Find where the given text appears and provide that cell's center as [x, y] coordinate. 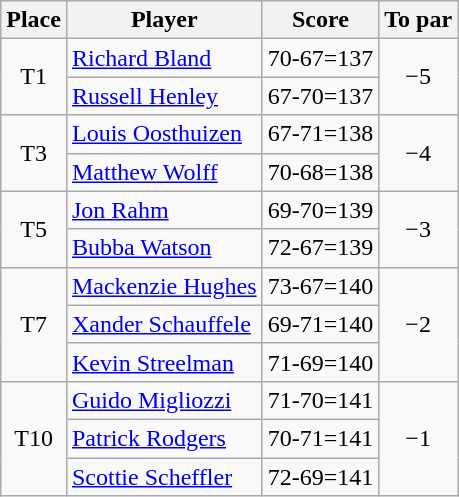
Place [34, 20]
−4 [418, 153]
71-70=141 [320, 400]
Guido Migliozzi [164, 400]
73-67=140 [320, 286]
−5 [418, 77]
70-71=141 [320, 438]
Scottie Scheffler [164, 477]
−3 [418, 229]
69-71=140 [320, 324]
Matthew Wolff [164, 172]
Russell Henley [164, 96]
67-70=137 [320, 96]
70-68=138 [320, 172]
Louis Oosthuizen [164, 134]
69-70=139 [320, 210]
T10 [34, 438]
T3 [34, 153]
Bubba Watson [164, 248]
Mackenzie Hughes [164, 286]
70-67=137 [320, 58]
−1 [418, 438]
Player [164, 20]
To par [418, 20]
T5 [34, 229]
Xander Schauffele [164, 324]
Jon Rahm [164, 210]
67-71=138 [320, 134]
71-69=140 [320, 362]
T1 [34, 77]
T7 [34, 324]
72-69=141 [320, 477]
Kevin Streelman [164, 362]
−2 [418, 324]
Score [320, 20]
Patrick Rodgers [164, 438]
72-67=139 [320, 248]
Richard Bland [164, 58]
